Return the (X, Y) coordinate for the center point of the cell that contains the specified text.  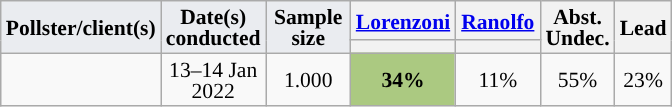
23% (644, 79)
Ranolfo (498, 20)
Lead (644, 27)
Sample size (308, 27)
55% (577, 79)
Date(s)conducted (214, 27)
Abst.Undec. (577, 27)
13–14 Jan 2022 (214, 79)
11% (498, 79)
Lorenzoni (403, 20)
1.000 (308, 79)
Pollster/client(s) (81, 27)
34% (403, 79)
